Capture the cell that displays the provided text and extract its [x, y] central coordinate. 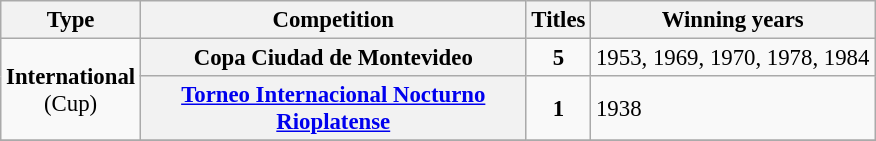
Torneo Internacional Nocturno Rioplatense [333, 108]
1 [558, 108]
5 [558, 58]
Titles [558, 20]
Competition [333, 20]
Winning years [733, 20]
Copa Ciudad de Montevideo [333, 58]
International(Cup) [71, 90]
Type [71, 20]
1953, 1969, 1970, 1978, 1984 [733, 58]
1938 [733, 108]
